Pinpoint the cell where the given text exists, returning its (x, y) midpoint coordinate. 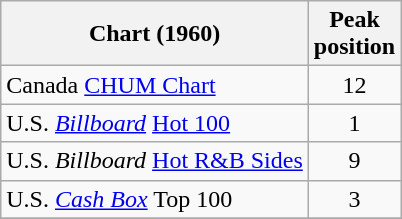
12 (354, 85)
Chart (1960) (155, 34)
3 (354, 199)
Peakposition (354, 34)
U.S. Billboard Hot 100 (155, 123)
U.S. Billboard Hot R&B Sides (155, 161)
Canada CHUM Chart (155, 85)
1 (354, 123)
U.S. Cash Box Top 100 (155, 199)
9 (354, 161)
